Pinpoint the cell where the given text exists, returning its (X, Y) midpoint coordinate. 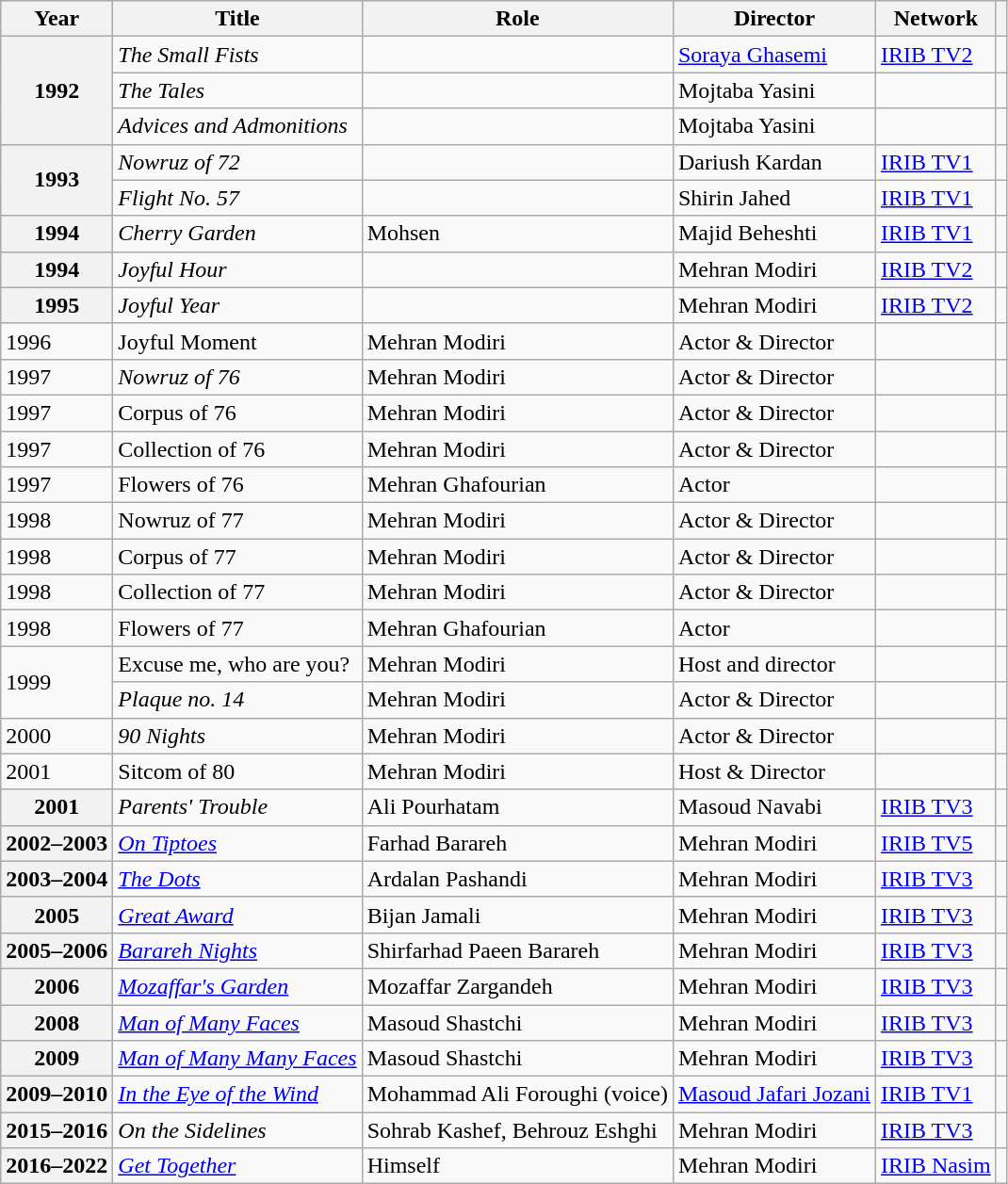
Flight No. 57 (237, 198)
Nowruz of 77 (237, 521)
Advices and Admonitions (237, 126)
Shirin Jahed (774, 198)
Flowers of 76 (237, 485)
Mozaffar Zargandeh (517, 986)
Dariush Kardan (774, 162)
Man of Many Faces (237, 1022)
Collection of 77 (237, 592)
2003–2004 (57, 879)
Nowruz of 76 (237, 377)
Sohrab Kashef, Behrouz Eshghi (517, 1130)
2006 (57, 986)
Title (237, 19)
Man of Many Many Faces (237, 1059)
Ardalan Pashandi (517, 879)
Shirfarhad Paeen Barareh (517, 950)
Network (936, 19)
Corpus of 77 (237, 557)
The Tales (237, 90)
Soraya Ghasemi (774, 55)
Flowers of 77 (237, 628)
2015–2016 (57, 1130)
Ali Pourhatam (517, 807)
Role (517, 19)
Himself (517, 1166)
Mohammad Ali Foroughi (voice) (517, 1095)
Great Award (237, 915)
1993 (57, 180)
Nowruz of 72 (237, 162)
Majid Beheshti (774, 234)
In the Eye of the Wind (237, 1095)
2009–2010 (57, 1095)
2005–2006 (57, 950)
1996 (57, 341)
Cherry Garden (237, 234)
Get Together (237, 1166)
Host and director (774, 664)
IRIB Nasim (936, 1166)
Joyful Hour (237, 269)
Sitcom of 80 (237, 771)
Bijan Jamali (517, 915)
On the Sidelines (237, 1130)
IRIB TV5 (936, 843)
Joyful Moment (237, 341)
1999 (57, 682)
Farhad Barareh (517, 843)
2016–2022 (57, 1166)
Host & Director (774, 771)
Year (57, 19)
Corpus of 76 (237, 413)
The Dots (237, 879)
2002–2003 (57, 843)
2008 (57, 1022)
2009 (57, 1059)
2000 (57, 736)
1992 (57, 90)
Mozaffar's Garden (237, 986)
The Small Fists (237, 55)
Collection of 76 (237, 449)
Mohsen (517, 234)
1995 (57, 305)
On Tiptoes (237, 843)
Parents' Trouble (237, 807)
Masoud Navabi (774, 807)
Barareh Nights (237, 950)
Director (774, 19)
90 Nights (237, 736)
Joyful Year (237, 305)
Plaque no. 14 (237, 700)
Masoud Jafari Jozani (774, 1095)
2005 (57, 915)
Excuse me, who are you? (237, 664)
